Scan for the cell matching the given text and deliver its (X, Y) coordinate at center. 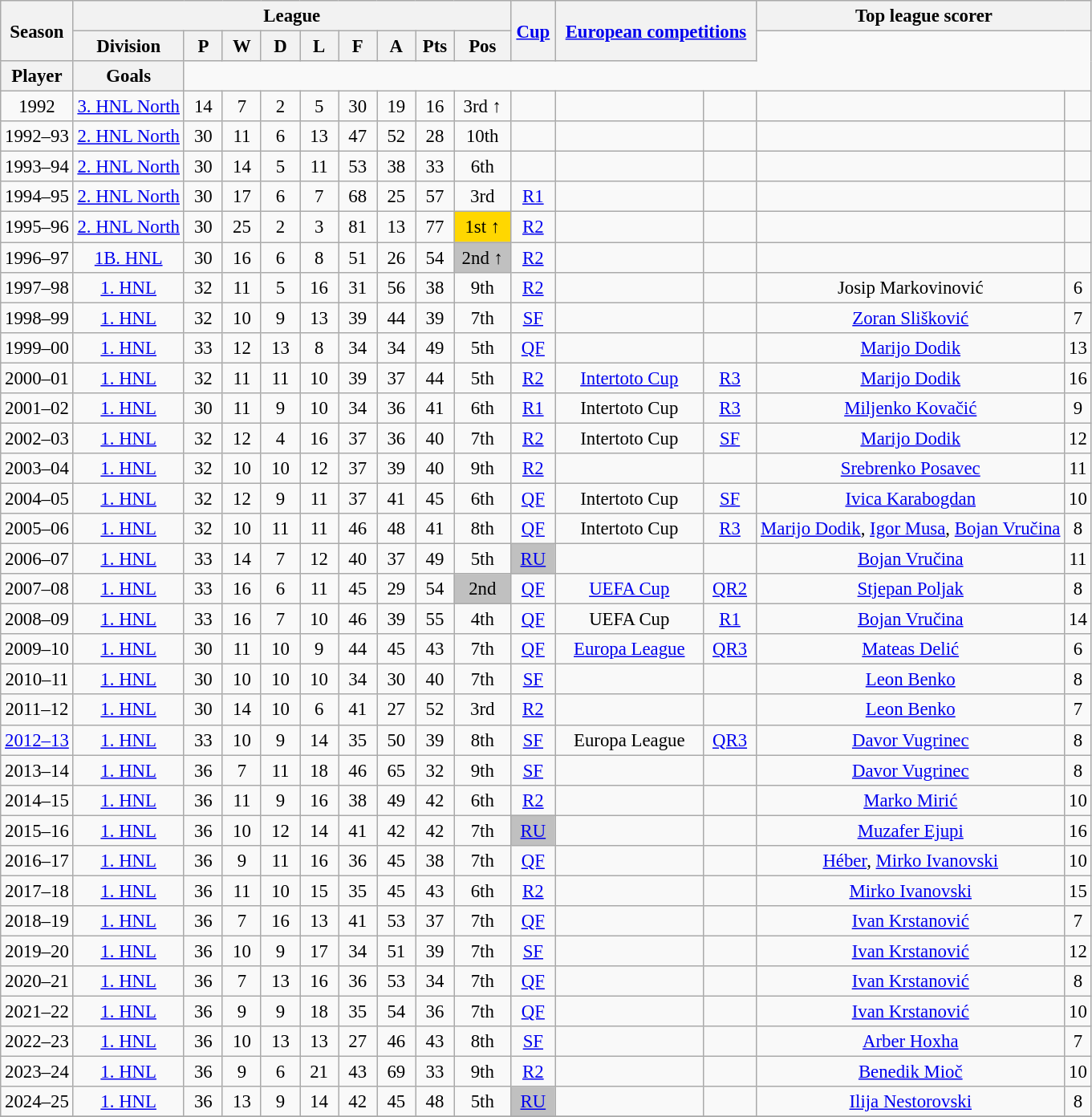
2006–07 (37, 559)
3rd ↑ (483, 107)
47 (358, 136)
Season (37, 30)
2016–17 (37, 861)
2003–04 (37, 469)
2nd ↑ (483, 258)
Pts (435, 47)
10th (483, 136)
League (292, 16)
1993–94 (37, 167)
Pos (483, 47)
1999–00 (37, 347)
Marijo Dodik, Igor Musa, Bojan Vručina (911, 529)
2015–16 (37, 831)
2002–03 (37, 438)
2017–18 (37, 891)
56 (396, 287)
29 (396, 589)
4 (280, 438)
2019–20 (37, 951)
2005–06 (37, 529)
W (242, 47)
2024–25 (37, 1102)
P (203, 47)
81 (358, 227)
21 (319, 1072)
1992–93 (37, 136)
77 (435, 227)
Top league scorer (924, 16)
Cup (534, 30)
57 (435, 197)
68 (358, 197)
31 (358, 287)
Zoran Slišković (911, 318)
4th (483, 619)
65 (396, 770)
1996–97 (37, 258)
Benedik Mioč (911, 1072)
2011–12 (37, 710)
69 (396, 1072)
1st ↑ (483, 227)
Héber, Mirko Ivanovski (911, 861)
Srebrenko Posavec (911, 469)
Mirko Ivanovski (911, 891)
Division (128, 47)
2023–24 (37, 1072)
Ivica Karabogdan (911, 498)
2008–09 (37, 619)
1992 (37, 107)
1997–98 (37, 287)
Stjepan Poljak (911, 589)
1994–95 (37, 197)
1995–96 (37, 227)
Marko Mirić (911, 800)
Miljenko Kovačić (911, 408)
2018–19 (37, 921)
1998–99 (37, 318)
F (358, 47)
1B. HNL (128, 258)
Muzafer Ejupi (911, 831)
2000–01 (37, 378)
2009–10 (37, 649)
2020–21 (37, 981)
A (396, 47)
28 (435, 136)
3. HNL North (128, 107)
Arber Hoxha (911, 1042)
QR2 (729, 589)
Ilija Nestorovski (911, 1102)
2nd (483, 589)
2022–23 (37, 1042)
19 (396, 107)
50 (396, 740)
Player (37, 76)
European competitions (656, 30)
2021–22 (37, 1012)
2001–02 (37, 408)
Josip Markovinović (911, 287)
2007–08 (37, 589)
Mateas Delić (911, 649)
Goals (128, 76)
3 (319, 227)
2014–15 (37, 800)
55 (435, 619)
D (280, 47)
2010–11 (37, 680)
2012–13 (37, 740)
26 (396, 258)
2013–14 (37, 770)
2004–05 (37, 498)
L (319, 47)
